Search for the cell housing the specified text and yield its [X, Y] center coordinate. 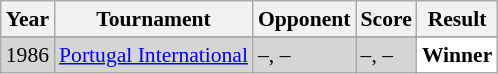
Score [386, 19]
Tournament [154, 19]
Opponent [304, 19]
1986 [28, 55]
Result [458, 19]
Portugal International [154, 55]
Winner [458, 55]
Year [28, 19]
